Output the [x, y] coordinate of the center of the cell containing the given text.  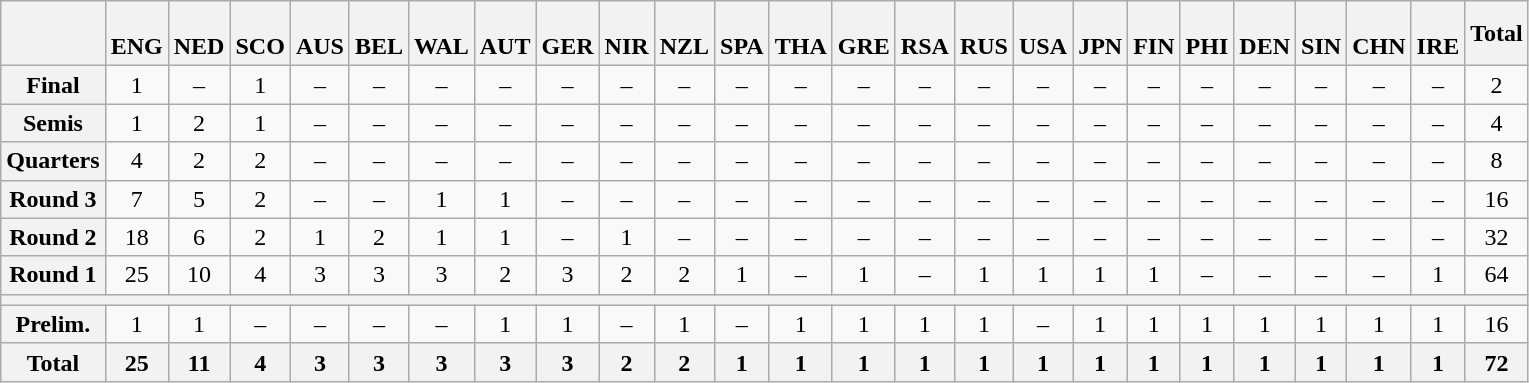
CHN [1379, 34]
7 [136, 199]
FIN [1154, 34]
32 [1497, 237]
JPN [1100, 34]
AUT [505, 34]
RUS [984, 34]
NIR [626, 34]
Round 3 [53, 199]
64 [1497, 275]
Round 2 [53, 237]
Quarters [53, 161]
Round 1 [53, 275]
AUS [320, 34]
ENG [136, 34]
SIN [1322, 34]
72 [1497, 362]
SCO [260, 34]
11 [199, 362]
8 [1497, 161]
BEL [378, 34]
DEN [1265, 34]
NZL [684, 34]
Final [53, 85]
10 [199, 275]
USA [1044, 34]
SPA [742, 34]
THA [800, 34]
6 [199, 237]
Prelim. [53, 324]
IRE [1438, 34]
Semis [53, 123]
WAL [442, 34]
GER [568, 34]
18 [136, 237]
PHI [1207, 34]
5 [199, 199]
NED [199, 34]
GRE [864, 34]
RSA [924, 34]
